From the cell containing the given text, extract its center point as [x, y] coordinate. 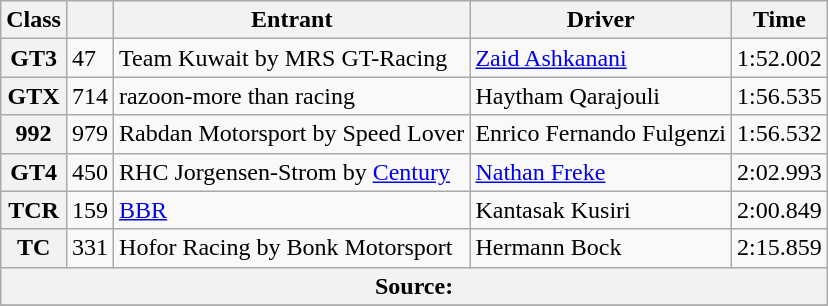
2:00.849 [780, 210]
331 [90, 248]
GTX [34, 96]
1:52.002 [780, 58]
2:15.859 [780, 248]
1:56.532 [780, 134]
Team Kuwait by MRS GT-Racing [292, 58]
47 [90, 58]
450 [90, 172]
TCR [34, 210]
Nathan Freke [601, 172]
992 [34, 134]
Zaid Ashkanani [601, 58]
GT3 [34, 58]
2:02.993 [780, 172]
Rabdan Motorsport by Speed Lover [292, 134]
Hermann Bock [601, 248]
159 [90, 210]
Entrant [292, 20]
Enrico Fernando Fulgenzi [601, 134]
714 [90, 96]
GT4 [34, 172]
Class [34, 20]
RHC Jorgensen-Strom by Century [292, 172]
1:56.535 [780, 96]
Kantasak Kusiri [601, 210]
razoon-more than racing [292, 96]
Time [780, 20]
Driver [601, 20]
979 [90, 134]
Haytham Qarajouli [601, 96]
TC [34, 248]
BBR [292, 210]
Hofor Racing by Bonk Motorsport [292, 248]
Source: [414, 286]
